Output the [X, Y] coordinate of the center of the cell containing the given text.  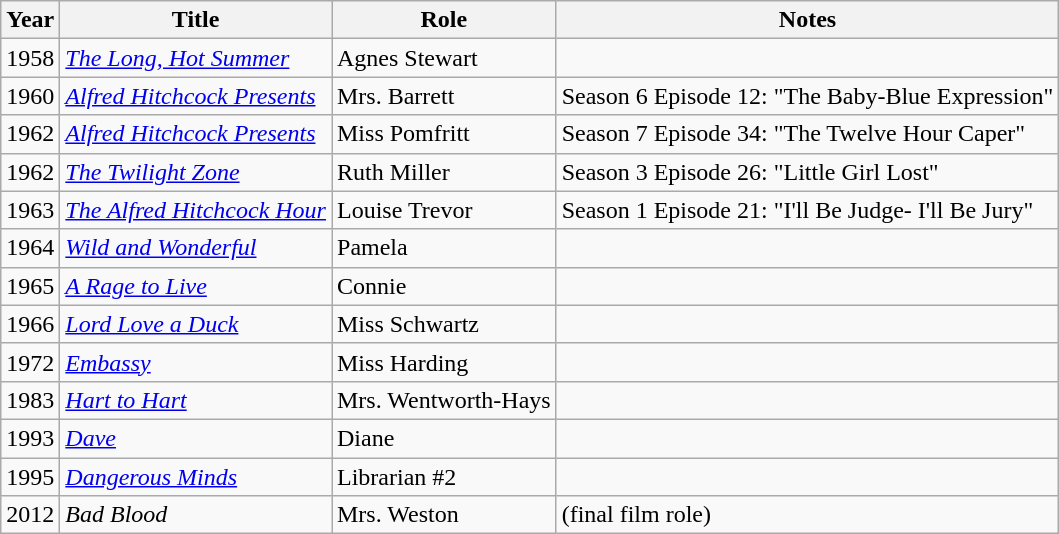
Miss Schwartz [444, 324]
Title [196, 20]
Season 6 Episode 12: "The Baby-Blue Expression" [808, 96]
2012 [30, 515]
Mrs. Weston [444, 515]
Year [30, 20]
Role [444, 20]
Wild and Wonderful [196, 248]
1993 [30, 438]
Miss Harding [444, 362]
Diane [444, 438]
Connie [444, 286]
Mrs. Barrett [444, 96]
(final film role) [808, 515]
Ruth Miller [444, 172]
1964 [30, 248]
Bad Blood [196, 515]
1965 [30, 286]
1963 [30, 210]
Agnes Stewart [444, 58]
Season 1 Episode 21: "I'll Be Judge- I'll Be Jury" [808, 210]
Season 3 Episode 26: "Little Girl Lost" [808, 172]
1972 [30, 362]
The Twilight Zone [196, 172]
Pamela [444, 248]
1966 [30, 324]
Hart to Hart [196, 400]
The Long, Hot Summer [196, 58]
Embassy [196, 362]
Librarian #2 [444, 477]
1960 [30, 96]
Season 7 Episode 34: "The Twelve Hour Caper" [808, 134]
Mrs. Wentworth-Hays [444, 400]
Notes [808, 20]
Dangerous Minds [196, 477]
The Alfred Hitchcock Hour [196, 210]
Miss Pomfritt [444, 134]
Louise Trevor [444, 210]
Lord Love a Duck [196, 324]
1983 [30, 400]
1958 [30, 58]
A Rage to Live [196, 286]
1995 [30, 477]
Dave [196, 438]
